Output the (X, Y) coordinate of the center of the cell containing the given text.  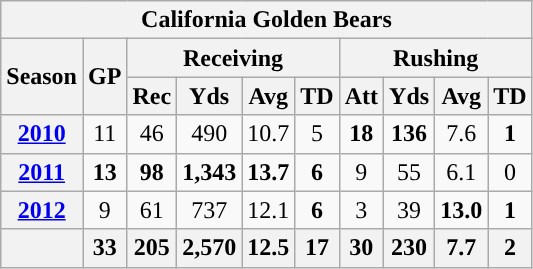
55 (410, 172)
2012 (42, 210)
6.1 (462, 172)
0 (510, 172)
Rec (152, 96)
136 (410, 134)
7.6 (462, 134)
46 (152, 134)
13 (104, 172)
13.7 (268, 172)
12.1 (268, 210)
10.7 (268, 134)
3 (361, 210)
490 (210, 134)
30 (361, 248)
1,343 (210, 172)
61 (152, 210)
39 (410, 210)
11 (104, 134)
13.0 (462, 210)
2,570 (210, 248)
5 (317, 134)
2011 (42, 172)
Rushing (436, 58)
2010 (42, 134)
7.7 (462, 248)
205 (152, 248)
2 (510, 248)
17 (317, 248)
Season (42, 77)
Receiving (233, 58)
GP (104, 77)
12.5 (268, 248)
Att (361, 96)
California Golden Bears (266, 20)
33 (104, 248)
98 (152, 172)
737 (210, 210)
18 (361, 134)
230 (410, 248)
